Extract the (X, Y) coordinate from the center of the cell holding the provided text.  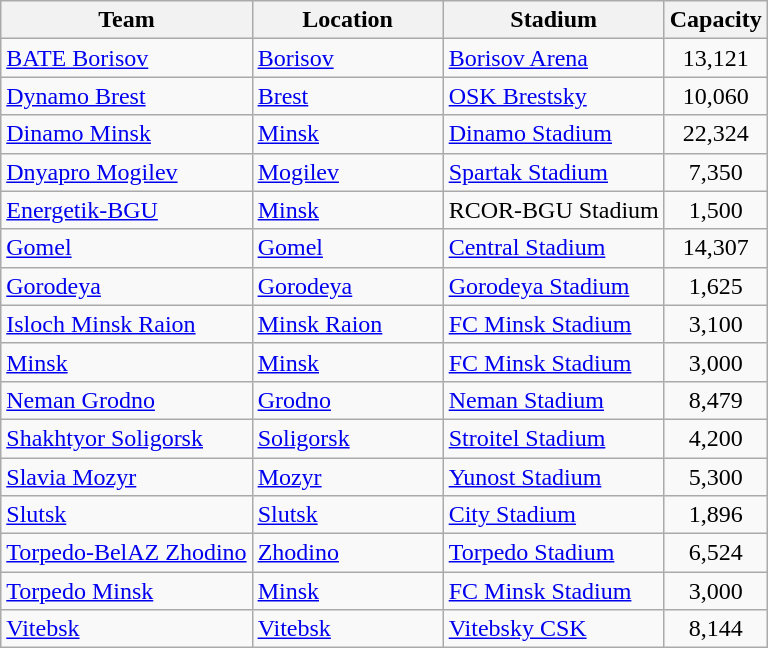
Grodno (348, 400)
Gorodeya Stadium (554, 286)
Torpedo-BelAZ Zhodino (126, 553)
10,060 (716, 96)
13,121 (716, 58)
Borisov Arena (554, 58)
7,350 (716, 172)
OSK Brestsky (554, 96)
Mozyr (348, 477)
Neman Stadium (554, 400)
1,896 (716, 515)
Brest (348, 96)
Dnyapro Mogilev (126, 172)
Stadium (554, 20)
1,500 (716, 210)
Team (126, 20)
Borisov (348, 58)
BATE Borisov (126, 58)
City Stadium (554, 515)
Mogilev (348, 172)
22,324 (716, 134)
8,144 (716, 629)
Yunost Stadium (554, 477)
Vitebsky CSK (554, 629)
1,625 (716, 286)
3,100 (716, 324)
Central Stadium (554, 248)
Neman Grodno (126, 400)
Minsk Raion (348, 324)
Torpedo Minsk (126, 591)
Zhodino (348, 553)
RCOR-BGU Stadium (554, 210)
14,307 (716, 248)
Shakhtyor Soligorsk (126, 438)
6,524 (716, 553)
8,479 (716, 400)
5,300 (716, 477)
Stroitel Stadium (554, 438)
4,200 (716, 438)
Torpedo Stadium (554, 553)
Slavia Mozyr (126, 477)
Soligorsk (348, 438)
Dinamo Stadium (554, 134)
Energetik-BGU (126, 210)
Dinamo Minsk (126, 134)
Isloch Minsk Raion (126, 324)
Location (348, 20)
Spartak Stadium (554, 172)
Capacity (716, 20)
Dynamo Brest (126, 96)
